Locate the cell with the specified text and output its (x, y) center coordinate. 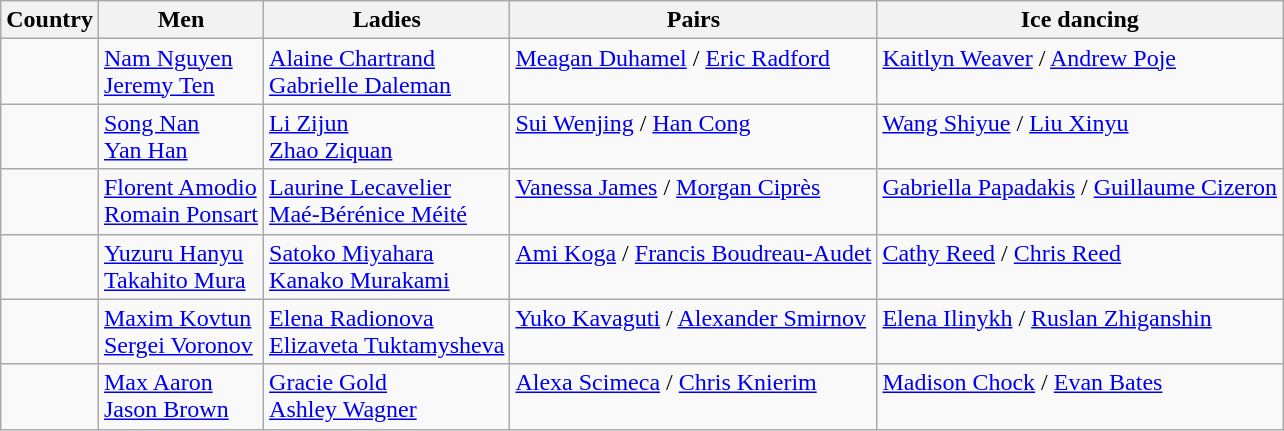
Satoko Miyahara Kanako Murakami (387, 266)
Nam Nguyen Jeremy Ten (180, 72)
Ami Koga / Francis Boudreau-Audet (694, 266)
Pairs (694, 20)
Maxim Kovtun Sergei Voronov (180, 332)
Elena Radionova Elizaveta Tuktamysheva (387, 332)
Alexa Scimeca / Chris Knierim (694, 396)
Ladies (387, 20)
Song Nan Yan Han (180, 136)
Cathy Reed / Chris Reed (1080, 266)
Wang Shiyue / Liu Xinyu (1080, 136)
Kaitlyn Weaver / Andrew Poje (1080, 72)
Vanessa James / Morgan Ciprès (694, 202)
Gracie Gold Ashley Wagner (387, 396)
Elena Ilinykh / Ruslan Zhiganshin (1080, 332)
Country (50, 20)
Florent Amodio Romain Ponsart (180, 202)
Max Aaron Jason Brown (180, 396)
Yuzuru Hanyu Takahito Mura (180, 266)
Ice dancing (1080, 20)
Madison Chock / Evan Bates (1080, 396)
Gabriella Papadakis / Guillaume Cizeron (1080, 202)
Sui Wenjing / Han Cong (694, 136)
Li Zijun Zhao Ziquan (387, 136)
Meagan Duhamel / Eric Radford (694, 72)
Alaine Chartrand Gabrielle Daleman (387, 72)
Yuko Kavaguti / Alexander Smirnov (694, 332)
Men (180, 20)
Laurine Lecavelier Maé-Bérénice Méité (387, 202)
